Detect which cell encompasses the target text, then output its (X, Y) center coordinate. 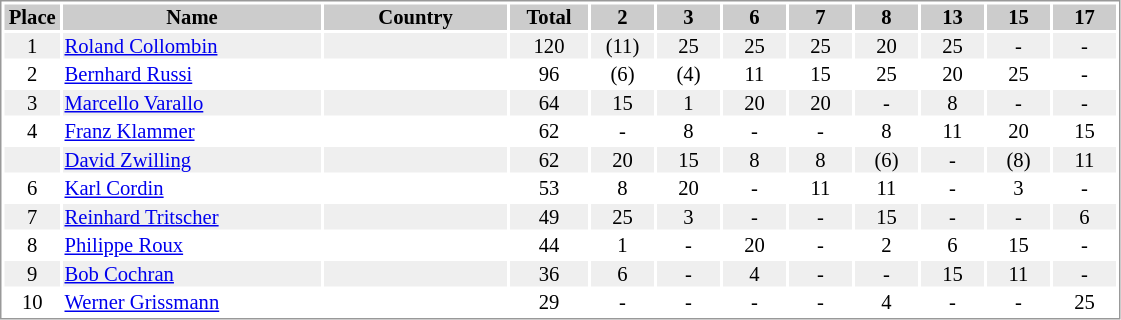
Country (416, 17)
9 (32, 274)
13 (952, 17)
64 (549, 103)
Total (549, 17)
120 (549, 46)
(8) (1018, 160)
Marcello Varallo (192, 103)
Place (32, 17)
10 (32, 303)
Karl Cordin (192, 189)
(4) (688, 75)
Bob Cochran (192, 274)
17 (1084, 17)
Roland Collombin (192, 46)
David Zwilling (192, 160)
49 (549, 217)
(11) (622, 46)
Reinhard Tritscher (192, 217)
Philippe Roux (192, 245)
Bernhard Russi (192, 75)
Werner Grissmann (192, 303)
Name (192, 17)
Franz Klammer (192, 131)
96 (549, 75)
53 (549, 189)
29 (549, 303)
36 (549, 274)
44 (549, 245)
